Output the (x, y) coordinate of the center of the cell containing the given text.  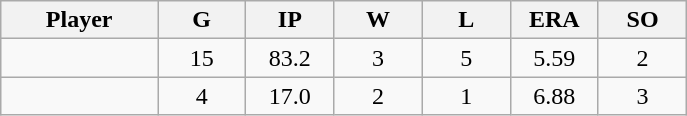
17.0 (290, 96)
6.88 (554, 96)
G (202, 20)
ERA (554, 20)
4 (202, 96)
15 (202, 58)
5.59 (554, 58)
SO (642, 20)
5 (466, 58)
Player (80, 20)
W (378, 20)
83.2 (290, 58)
IP (290, 20)
L (466, 20)
1 (466, 96)
